Return [X, Y] of the center of cell containing provided text 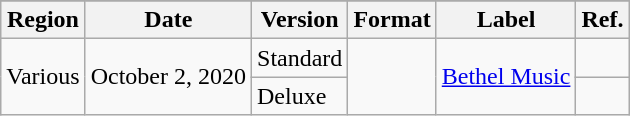
Format [392, 20]
Label [506, 20]
Version [300, 20]
Standard [300, 58]
Various [43, 77]
Ref. [602, 20]
Deluxe [300, 96]
Bethel Music [506, 77]
Date [168, 20]
Region [43, 20]
October 2, 2020 [168, 77]
